Determine the (x, y) coordinate at the center of the cell enclosing the given text.  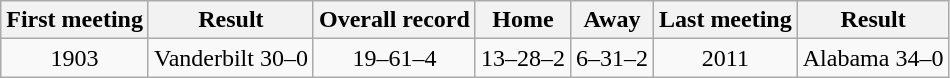
Overall record (394, 20)
1903 (75, 58)
19–61–4 (394, 58)
Alabama 34–0 (873, 58)
First meeting (75, 20)
Home (522, 20)
2011 (726, 58)
6–31–2 (612, 58)
Last meeting (726, 20)
13–28–2 (522, 58)
Vanderbilt 30–0 (230, 58)
Away (612, 20)
